Find where the given text appears and provide that cell's center as [x, y] coordinate. 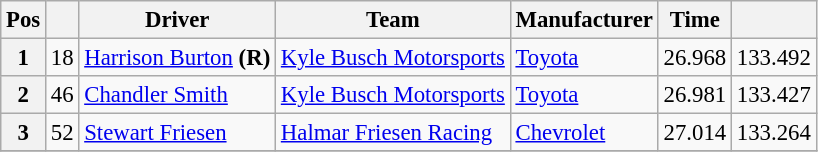
Manufacturer [584, 20]
Time [694, 20]
Driver [178, 20]
3 [24, 133]
Pos [24, 20]
133.492 [774, 58]
46 [62, 95]
2 [24, 95]
Chandler Smith [178, 95]
27.014 [694, 133]
18 [62, 58]
26.981 [694, 95]
52 [62, 133]
133.264 [774, 133]
Chevrolet [584, 133]
Harrison Burton (R) [178, 58]
26.968 [694, 58]
1 [24, 58]
133.427 [774, 95]
Stewart Friesen [178, 133]
Halmar Friesen Racing [394, 133]
Team [394, 20]
